Determine the [x, y] coordinate at the center of the cell enclosing the given text.  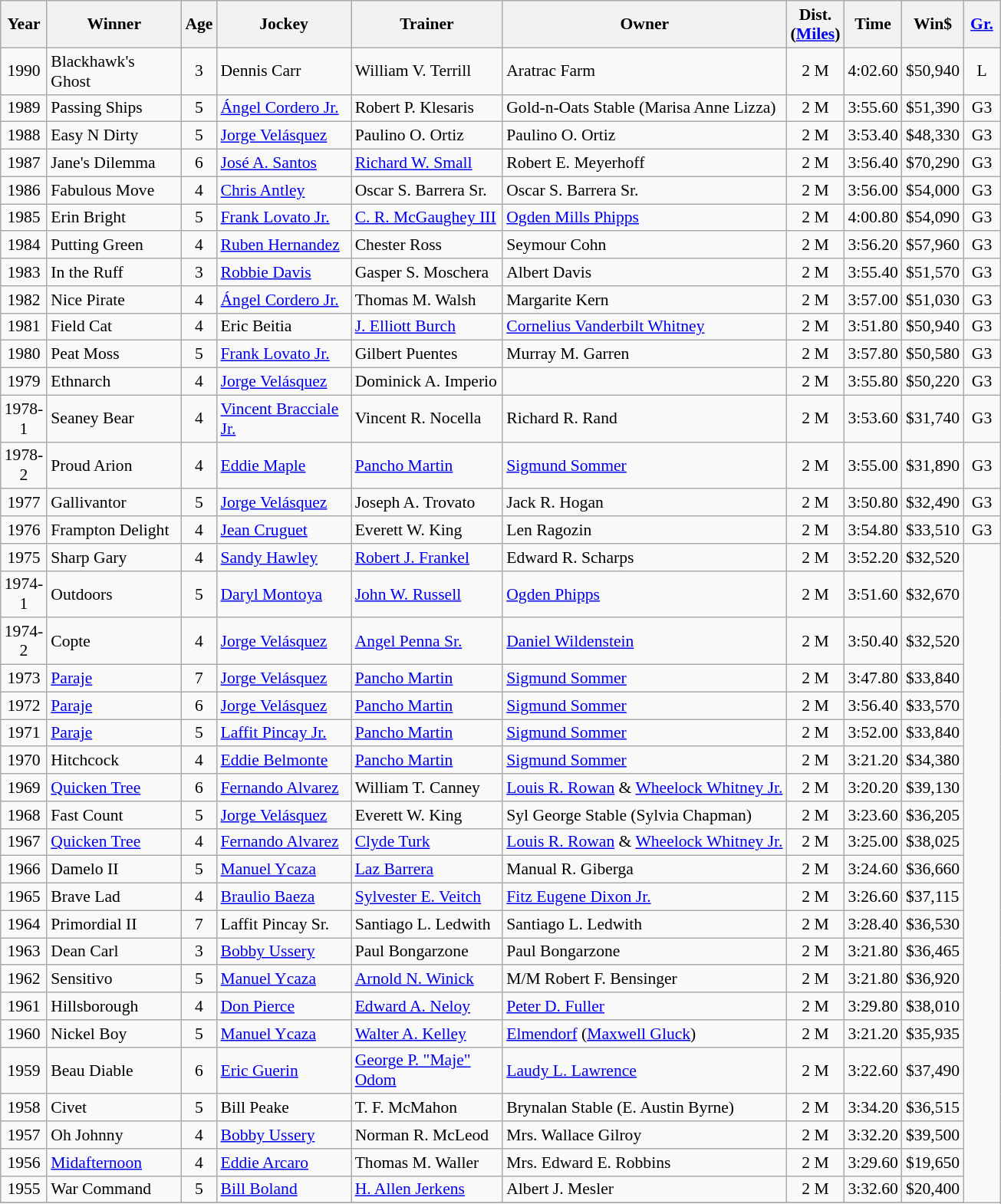
Year [24, 25]
Chester Ross [427, 245]
3:53.60 [873, 419]
3:57.00 [873, 300]
Robert E. Meyerhoff [644, 163]
3:55.80 [873, 382]
Vincent Bracciale Jr. [284, 419]
3:47.80 [873, 679]
Murray M. Garren [644, 354]
3:32.60 [873, 1189]
1978-1 [24, 419]
1990 [24, 71]
3:26.60 [873, 897]
$51,030 [933, 300]
$39,500 [933, 1135]
$54,090 [933, 218]
Fitz Eugene Dixon Jr. [644, 897]
1964 [24, 924]
Mrs. Edward E. Robbins [644, 1163]
$32,490 [933, 503]
Passing Ships [114, 108]
1974-2 [24, 641]
$36,465 [933, 952]
3:23.60 [873, 815]
Dist. (Miles) [816, 25]
Field Cat [114, 327]
$70,290 [933, 163]
Richard R. Rand [644, 419]
Dennis Carr [284, 71]
$36,205 [933, 815]
Aratrac Farm [644, 71]
4:02.60 [873, 71]
$36,515 [933, 1108]
Fabulous Move [114, 190]
3:55.60 [873, 108]
$35,935 [933, 1034]
Chris Antley [284, 190]
Laudy L. Lawrence [644, 1071]
3:53.40 [873, 136]
In the Ruff [114, 272]
Dominick A. Imperio [427, 382]
Robert J. Frankel [427, 558]
George P. "Maje" Odom [427, 1071]
1975 [24, 558]
Seaney Bear [114, 419]
Sharp Gary [114, 558]
Erin Bright [114, 218]
Sylvester E. Veitch [427, 897]
1970 [24, 761]
3:51.80 [873, 327]
$51,390 [933, 108]
$32,670 [933, 594]
1969 [24, 788]
Walter A. Kelley [427, 1034]
$36,920 [933, 979]
1987 [24, 163]
Copte [114, 641]
3:51.60 [873, 594]
3:50.40 [873, 641]
$31,890 [933, 465]
Eric Beitia [284, 327]
José A. Santos [284, 163]
Jean Cruguet [284, 530]
3:52.20 [873, 558]
$37,490 [933, 1071]
Sandy Hawley [284, 558]
Bill Peake [284, 1108]
Outdoors [114, 594]
Jack R. Hogan [644, 503]
1968 [24, 815]
Ruben Hernandez [284, 245]
Hillsborough [114, 1006]
3:34.20 [873, 1108]
Jockey [284, 25]
$20,400 [933, 1189]
Primordial II [114, 924]
Winner [114, 25]
H. Allen Jerkens [427, 1189]
1966 [24, 870]
Laffit Pincay Sr. [284, 924]
Manual R. Giberga [644, 870]
Jane's Dilemma [114, 163]
1972 [24, 706]
Time [873, 25]
3:57.80 [873, 354]
Gr. [982, 25]
Gilbert Puentes [427, 354]
War Command [114, 1189]
1984 [24, 245]
Brave Lad [114, 897]
1965 [24, 897]
Cornelius Vanderbilt Whitney [644, 327]
3:56.00 [873, 190]
Putting Green [114, 245]
$50,580 [933, 354]
1982 [24, 300]
Len Ragozin [644, 530]
Norman R. McLeod [427, 1135]
Syl George Stable (Sylvia Chapman) [644, 815]
$19,650 [933, 1163]
C. R. McGaughey III [427, 218]
$48,330 [933, 136]
1983 [24, 272]
Seymour Cohn [644, 245]
1981 [24, 327]
$33,510 [933, 530]
Thomas M. Waller [427, 1163]
3:50.80 [873, 503]
1974-1 [24, 594]
1959 [24, 1071]
$38,010 [933, 1006]
1973 [24, 679]
Ogden Mills Phipps [644, 218]
Margarite Kern [644, 300]
Elmendorf (Maxwell Gluck) [644, 1034]
Mrs. Wallace Gilroy [644, 1135]
3:28.40 [873, 924]
Peat Moss [114, 354]
Laffit Pincay Jr. [284, 733]
Civet [114, 1108]
Angel Penna Sr. [427, 641]
Gallivantor [114, 503]
Frampton Delight [114, 530]
Nickel Boy [114, 1034]
William T. Canney [427, 788]
Damelo II [114, 870]
Eddie Maple [284, 465]
$38,025 [933, 842]
L [982, 71]
Eddie Arcaro [284, 1163]
$36,660 [933, 870]
Braulio Baeza [284, 897]
Robbie Davis [284, 272]
1967 [24, 842]
Peter D. Fuller [644, 1006]
$51,570 [933, 272]
1961 [24, 1006]
Brynalan Stable (E. Austin Byrne) [644, 1108]
Eric Guerin [284, 1071]
Age [199, 25]
1956 [24, 1163]
3:55.40 [873, 272]
Thomas M. Walsh [427, 300]
Ogden Phipps [644, 594]
Vincent R. Nocella [427, 419]
Oh Johnny [114, 1135]
Clyde Turk [427, 842]
Gasper S. Moschera [427, 272]
1976 [24, 530]
$50,220 [933, 382]
$37,115 [933, 897]
4:00.80 [873, 218]
1958 [24, 1108]
Proud Arion [114, 465]
3:24.60 [873, 870]
Trainer [427, 25]
John W. Russell [427, 594]
Bill Boland [284, 1189]
Owner [644, 25]
1979 [24, 382]
3:29.80 [873, 1006]
Albert Davis [644, 272]
Don Pierce [284, 1006]
3:22.60 [873, 1071]
3:29.60 [873, 1163]
Fast Count [114, 815]
3:56.20 [873, 245]
Gold-n-Oats Stable (Marisa Anne Lizza) [644, 108]
Albert J. Mesler [644, 1189]
1985 [24, 218]
Midafternoon [114, 1163]
1989 [24, 108]
Laz Barrera [427, 870]
Dean Carl [114, 952]
Robert P. Klesaris [427, 108]
Ethnarch [114, 382]
Hitchcock [114, 761]
$36,530 [933, 924]
T. F. McMahon [427, 1108]
Edward R. Scharps [644, 558]
$54,000 [933, 190]
$57,960 [933, 245]
Beau Diable [114, 1071]
3:25.00 [873, 842]
1980 [24, 354]
1955 [24, 1189]
$39,130 [933, 788]
Win$ [933, 25]
1963 [24, 952]
Sensitivo [114, 979]
1986 [24, 190]
$33,570 [933, 706]
3:52.00 [873, 733]
Edward A. Neloy [427, 1006]
1962 [24, 979]
1960 [24, 1034]
J. Elliott Burch [427, 327]
Easy N Dirty [114, 136]
$34,380 [933, 761]
Daniel Wildenstein [644, 641]
1978-2 [24, 465]
Daryl Montoya [284, 594]
Nice Pirate [114, 300]
Blackhawk's Ghost [114, 71]
1957 [24, 1135]
Arnold N. Winick [427, 979]
3:20.20 [873, 788]
1977 [24, 503]
3:55.00 [873, 465]
3:54.80 [873, 530]
3:32.20 [873, 1135]
Joseph A. Trovato [427, 503]
1988 [24, 136]
M/M Robert F. Bensinger [644, 979]
Eddie Belmonte [284, 761]
William V. Terrill [427, 71]
1971 [24, 733]
$31,740 [933, 419]
Richard W. Small [427, 163]
